Detect which cell encompasses the target text, then output its (X, Y) center coordinate. 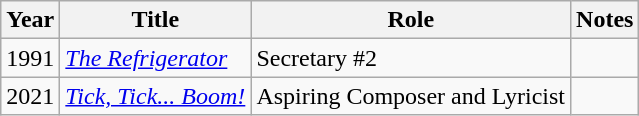
2021 (30, 96)
Role (411, 20)
The Refrigerator (156, 58)
Secretary #2 (411, 58)
Tick, Tick... Boom! (156, 96)
Title (156, 20)
Notes (605, 20)
Aspiring Composer and Lyricist (411, 96)
Year (30, 20)
1991 (30, 58)
